Detect which cell encompasses the target text, then output its [X, Y] center coordinate. 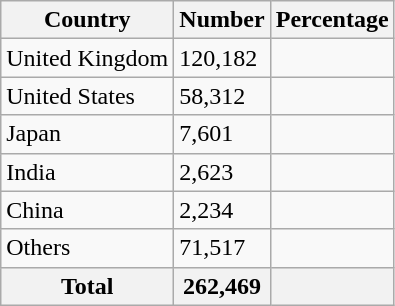
120,182 [222, 58]
2,623 [222, 172]
Country [88, 20]
United States [88, 96]
58,312 [222, 96]
2,234 [222, 210]
Japan [88, 134]
71,517 [222, 248]
India [88, 172]
262,469 [222, 286]
Number [222, 20]
Percentage [332, 20]
China [88, 210]
7,601 [222, 134]
Others [88, 248]
Total [88, 286]
United Kingdom [88, 58]
